Return the [x, y] coordinate for the center point of the cell that contains the specified text.  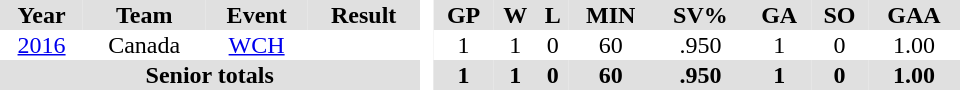
GA [779, 15]
WCH [256, 45]
Result [364, 15]
Year [42, 15]
2016 [42, 45]
SO [840, 15]
Team [144, 15]
MIN [610, 15]
Senior totals [210, 75]
L [552, 15]
Event [256, 15]
GAA [914, 15]
Canada [144, 45]
SV% [700, 15]
GP [464, 15]
W [515, 15]
